Capture the cell that displays the provided text and extract its [X, Y] central coordinate. 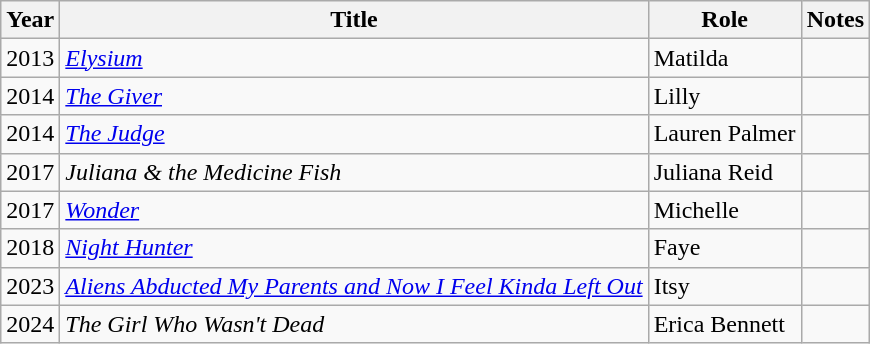
Title [354, 20]
Faye [724, 248]
The Judge [354, 134]
2018 [30, 248]
Erica Bennett [724, 324]
Juliana Reid [724, 172]
Notes [835, 20]
Lauren Palmer [724, 134]
Matilda [724, 58]
Elysium [354, 58]
Itsy [724, 286]
The Girl Who Wasn't Dead [354, 324]
Year [30, 20]
Juliana & the Medicine Fish [354, 172]
2013 [30, 58]
Wonder [354, 210]
Role [724, 20]
2024 [30, 324]
Aliens Abducted My Parents and Now I Feel Kinda Left Out [354, 286]
Lilly [724, 96]
Michelle [724, 210]
The Giver [354, 96]
Night Hunter [354, 248]
2023 [30, 286]
